Scan for the cell matching the given text and deliver its [x, y] coordinate at center. 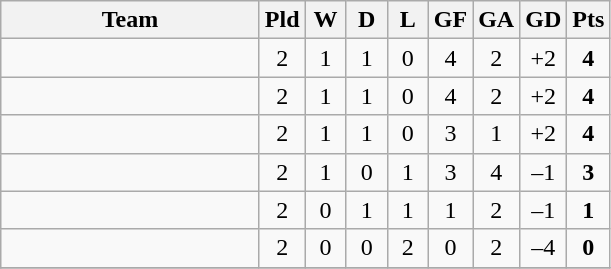
Pts [588, 20]
Team [130, 20]
GD [544, 20]
D [366, 20]
GA [496, 20]
W [326, 20]
Pld [282, 20]
L [408, 20]
GF [450, 20]
–4 [544, 248]
